Provide the (x, y) coordinate of the cell's center where the given text is located.  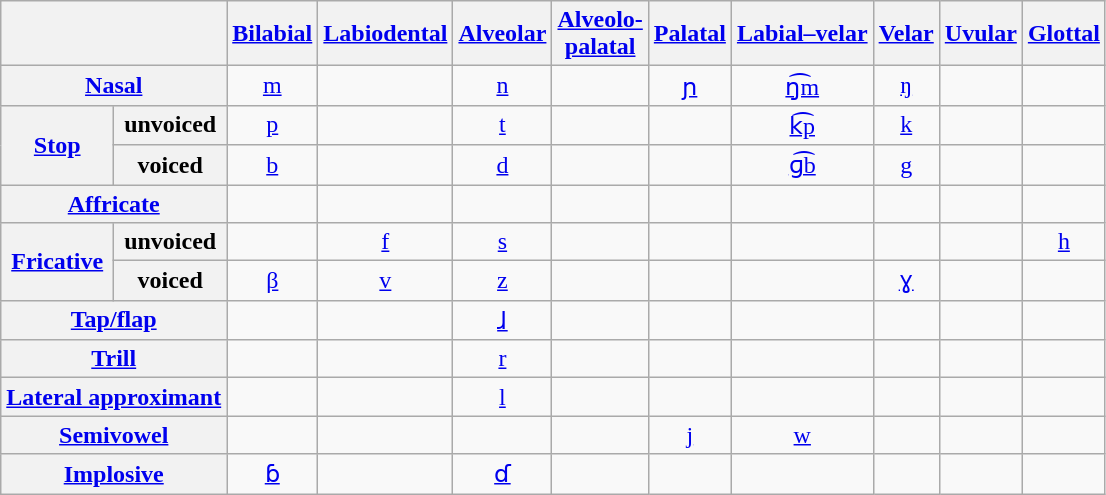
Trill (114, 359)
d (502, 165)
Stop (58, 144)
t (502, 125)
Nasal (114, 86)
Velar (906, 34)
ɺ (502, 320)
v (386, 281)
p (272, 125)
w (802, 435)
ɓ (272, 474)
r (502, 359)
Implosive (114, 474)
Uvular (980, 34)
Glottal (1064, 34)
Bilabial (272, 34)
l (502, 397)
Labiodental (386, 34)
Palatal (690, 34)
Alveolo-palatal (600, 34)
Semivowel (114, 435)
h (1064, 242)
Tap/flap (114, 320)
ɡ͡b (802, 165)
Alveolar (502, 34)
ɲ (690, 86)
ɣ (906, 281)
m (272, 86)
k (906, 125)
g (906, 165)
Lateral approximant (114, 397)
Labial–velar (802, 34)
f (386, 242)
n (502, 86)
j (690, 435)
s (502, 242)
z (502, 281)
Affricate (114, 203)
k͡p (802, 125)
β (272, 281)
ŋ͡m (802, 86)
ɗ (502, 474)
Fricative (58, 262)
b (272, 165)
ŋ (906, 86)
